Search for the cell housing the specified text and yield its [x, y] center coordinate. 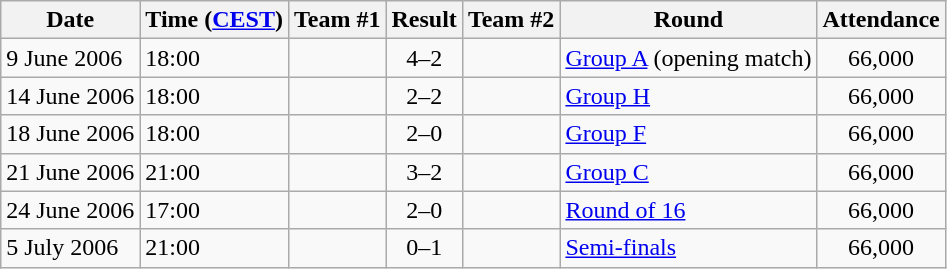
5 July 2006 [70, 248]
21 June 2006 [70, 172]
14 June 2006 [70, 96]
Group A (opening match) [688, 58]
Time (CEST) [214, 20]
Team #2 [511, 20]
Date [70, 20]
Semi-finals [688, 248]
Result [424, 20]
17:00 [214, 210]
Group C [688, 172]
0–1 [424, 248]
Group H [688, 96]
9 June 2006 [70, 58]
24 June 2006 [70, 210]
Group F [688, 134]
4–2 [424, 58]
Team #1 [337, 20]
3–2 [424, 172]
Round [688, 20]
Round of 16 [688, 210]
Attendance [881, 20]
18 June 2006 [70, 134]
2–2 [424, 96]
